Capture the cell that displays the provided text and extract its (X, Y) central coordinate. 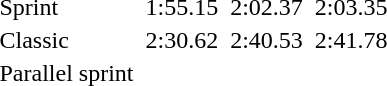
2:30.62 (182, 40)
2:40.53 (267, 40)
